Pinpoint the cell where the given text exists, returning its [x, y] midpoint coordinate. 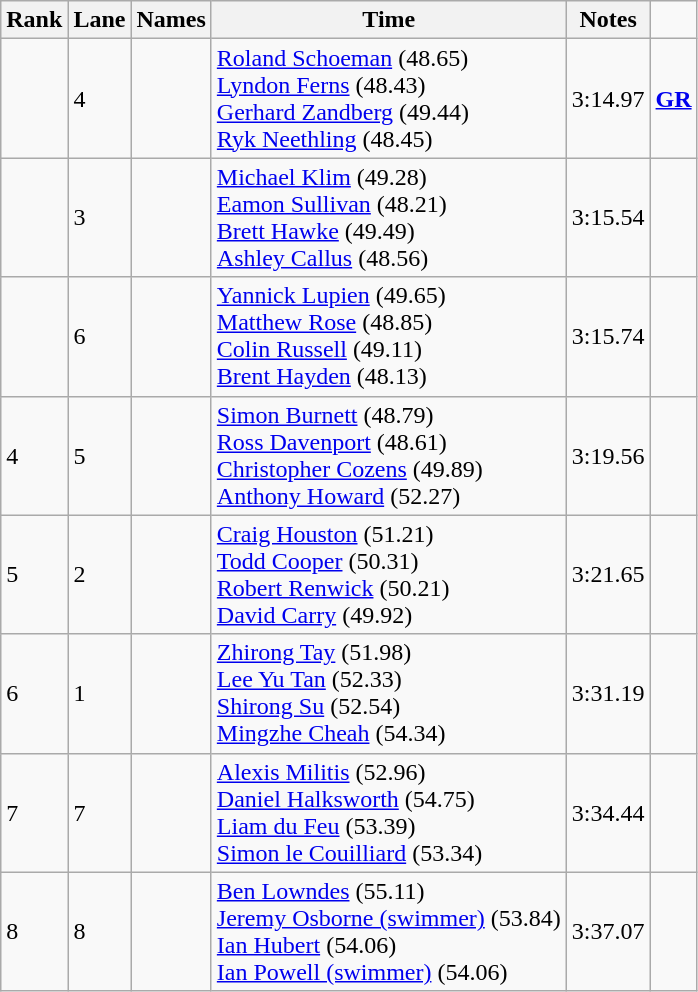
3:31.19 [608, 694]
Time [388, 20]
Lane [100, 20]
Roland Schoeman (48.65)Lyndon Ferns (48.43)Gerhard Zandberg (49.44)Ryk Neethling (48.45) [388, 98]
Rank [34, 20]
1 [100, 694]
3:15.54 [608, 218]
Yannick Lupien (49.65)Matthew Rose (48.85)Colin Russell (49.11)Brent Hayden (48.13) [388, 336]
3:21.65 [608, 574]
Simon Burnett (48.79)Ross Davenport (48.61)Christopher Cozens (49.89)Anthony Howard (52.27) [388, 456]
3:34.44 [608, 812]
3:15.74 [608, 336]
3:19.56 [608, 456]
Ben Lowndes (55.11)Jeremy Osborne (swimmer) (53.84)Ian Hubert (54.06)Ian Powell (swimmer) (54.06) [388, 932]
Michael Klim (49.28)Eamon Sullivan (48.21)Brett Hawke (49.49)Ashley Callus (48.56) [388, 218]
Alexis Militis (52.96)Daniel Halksworth (54.75)Liam du Feu (53.39)Simon le Couilliard (53.34) [388, 812]
Zhirong Tay (51.98)Lee Yu Tan (52.33)Shirong Su (52.54)Mingzhe Cheah (54.34) [388, 694]
GR [674, 98]
Notes [608, 20]
3:14.97 [608, 98]
3 [100, 218]
2 [100, 574]
3:37.07 [608, 932]
Craig Houston (51.21)Todd Cooper (50.31)Robert Renwick (50.21)David Carry (49.92) [388, 574]
Names [171, 20]
